Pinpoint the cell where the given text exists, returning its (x, y) midpoint coordinate. 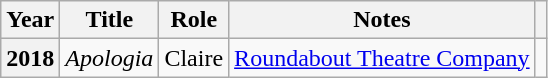
Year (30, 20)
Apologia (110, 58)
Roundabout Theatre Company (382, 58)
Title (110, 20)
Role (194, 20)
2018 (30, 58)
Notes (382, 20)
Claire (194, 58)
